Provide the (X, Y) coordinate of the cell's center where the given text is located.  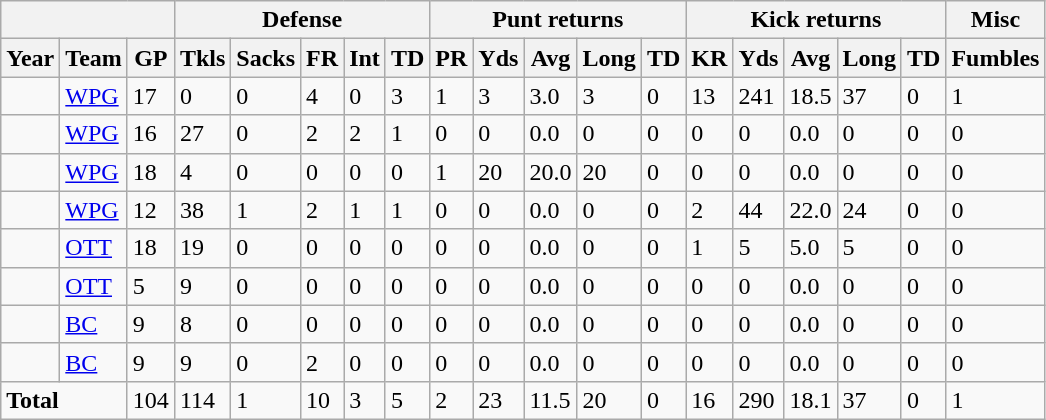
Int (365, 58)
3.0 (550, 96)
38 (202, 210)
KR (710, 58)
241 (758, 96)
Misc (996, 20)
Fumbles (996, 58)
PR (452, 58)
12 (150, 210)
18.5 (810, 96)
13 (710, 96)
Sacks (266, 58)
Kick returns (816, 20)
20.0 (550, 172)
17 (150, 96)
290 (758, 400)
10 (322, 400)
GP (150, 58)
18.1 (810, 400)
8 (202, 324)
Total (64, 400)
104 (150, 400)
Team (94, 58)
24 (869, 210)
Defense (302, 20)
FR (322, 58)
22.0 (810, 210)
19 (202, 248)
5.0 (810, 248)
44 (758, 210)
23 (498, 400)
Punt returns (558, 20)
Tkls (202, 58)
114 (202, 400)
27 (202, 134)
Year (30, 58)
11.5 (550, 400)
